Locate the cell with the specified text and output its (x, y) center coordinate. 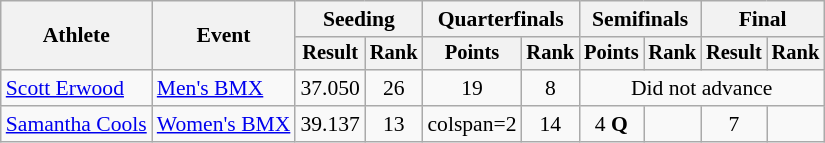
4 Q (611, 124)
37.050 (330, 88)
Scott Erwood (76, 88)
13 (394, 124)
Event (224, 36)
Final (762, 19)
39.137 (330, 124)
Did not advance (702, 88)
Seeding (358, 19)
Men's BMX (224, 88)
Semifinals (640, 19)
26 (394, 88)
Women's BMX (224, 124)
Athlete (76, 36)
19 (472, 88)
8 (551, 88)
7 (734, 124)
Samantha Cools (76, 124)
colspan=2 (472, 124)
Quarterfinals (500, 19)
14 (551, 124)
